Return (x, y) of the center of cell containing provided text 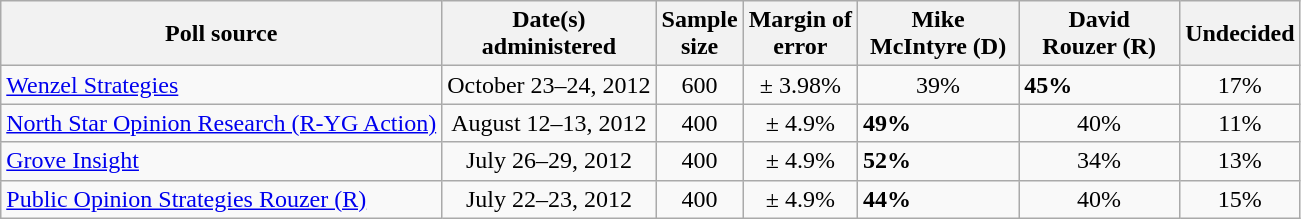
600 (700, 85)
17% (1240, 85)
13% (1240, 161)
Margin of error (800, 34)
39% (938, 85)
July 22–23, 2012 (549, 199)
Poll source (222, 34)
34% (1100, 161)
July 26–29, 2012 (549, 161)
Public Opinion Strategies Rouzer (R) (222, 199)
MikeMcIntyre (D) (938, 34)
49% (938, 123)
15% (1240, 199)
August 12–13, 2012 (549, 123)
11% (1240, 123)
44% (938, 199)
45% (1100, 85)
DavidRouzer (R) (1100, 34)
Grove Insight (222, 161)
Wenzel Strategies (222, 85)
Date(s)administered (549, 34)
Samplesize (700, 34)
October 23–24, 2012 (549, 85)
Undecided (1240, 34)
North Star Opinion Research (R-YG Action) (222, 123)
± 3.98% (800, 85)
52% (938, 161)
